Find where the given text appears and provide that cell's center as (X, Y) coordinate. 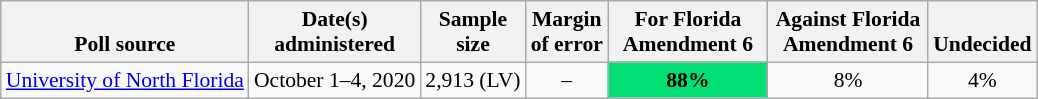
Poll source (125, 32)
October 1–4, 2020 (334, 80)
8% (848, 80)
Marginof error (567, 32)
For Florida Amendment 6 (688, 32)
Samplesize (472, 32)
4% (982, 80)
2,913 (LV) (472, 80)
Against Florida Amendment 6 (848, 32)
University of North Florida (125, 80)
Undecided (982, 32)
88% (688, 80)
Date(s)administered (334, 32)
– (567, 80)
